Capture the cell that displays the provided text and extract its (x, y) central coordinate. 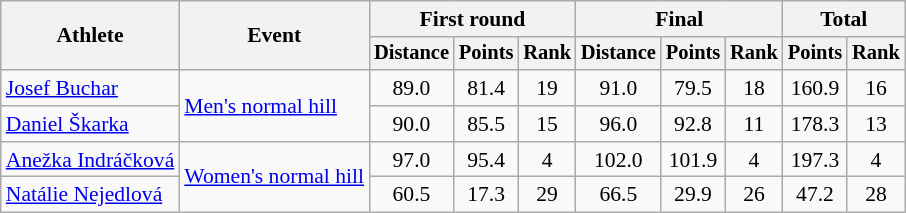
90.0 (412, 124)
47.2 (815, 195)
Event (274, 36)
28 (876, 195)
Natálie Nejedlová (90, 195)
Josef Buchar (90, 88)
91.0 (618, 88)
97.0 (412, 160)
Women's normal hill (274, 178)
15 (547, 124)
60.5 (412, 195)
Total (844, 19)
29 (547, 195)
Anežka Indráčková (90, 160)
18 (754, 88)
89.0 (412, 88)
160.9 (815, 88)
26 (754, 195)
92.8 (693, 124)
85.5 (486, 124)
29.9 (693, 195)
102.0 (618, 160)
17.3 (486, 195)
11 (754, 124)
First round (472, 19)
19 (547, 88)
13 (876, 124)
Athlete (90, 36)
81.4 (486, 88)
101.9 (693, 160)
Final (680, 19)
95.4 (486, 160)
66.5 (618, 195)
16 (876, 88)
Men's normal hill (274, 106)
79.5 (693, 88)
197.3 (815, 160)
96.0 (618, 124)
178.3 (815, 124)
Daniel Škarka (90, 124)
